Determine the [x, y] coordinate at the center of the cell enclosing the given text.  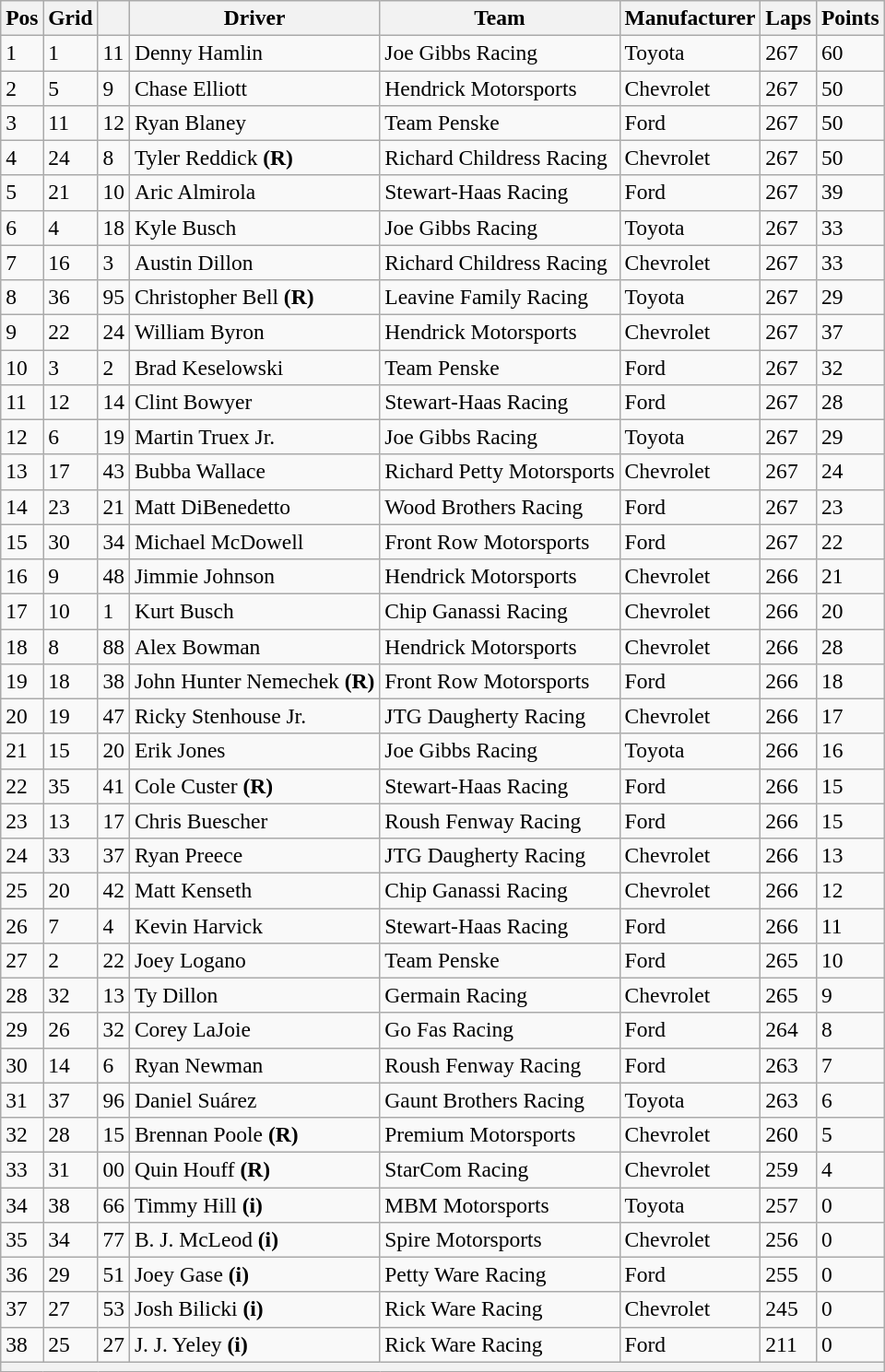
J. J. Yeley (i) [254, 1344]
95 [113, 297]
Laps [789, 18]
77 [113, 1239]
Ryan Blaney [254, 123]
260 [789, 1134]
255 [789, 1274]
Kyle Busch [254, 228]
Ryan Preece [254, 855]
Tyler Reddick (R) [254, 158]
Joey Gase (i) [254, 1274]
Josh Bilicki (i) [254, 1309]
Bubba Wallace [254, 472]
Kevin Harvick [254, 925]
Premium Motorsports [500, 1134]
Gaunt Brothers Racing [500, 1100]
Jimmie Johnson [254, 576]
Kurt Busch [254, 611]
Manufacturer [690, 18]
Matt Kenseth [254, 890]
Spire Motorsports [500, 1239]
Austin Dillon [254, 263]
William Byron [254, 332]
257 [789, 1204]
43 [113, 472]
Denny Hamlin [254, 53]
Brad Keselowski [254, 367]
Alex Bowman [254, 646]
Go Fas Racing [500, 1030]
Matt DiBenedetto [254, 507]
96 [113, 1100]
John Hunter Nemechek (R) [254, 681]
Brennan Poole (R) [254, 1134]
88 [113, 646]
Cole Custer (R) [254, 786]
Joey Logano [254, 960]
256 [789, 1239]
47 [113, 716]
Quin Houff (R) [254, 1169]
Michael McDowell [254, 542]
Chris Buescher [254, 821]
Christopher Bell (R) [254, 297]
Ricky Stenhouse Jr. [254, 716]
48 [113, 576]
Martin Truex Jr. [254, 437]
Grid [70, 18]
41 [113, 786]
60 [850, 53]
Team [500, 18]
245 [789, 1309]
66 [113, 1204]
Ryan Newman [254, 1065]
Points [850, 18]
39 [850, 193]
53 [113, 1309]
259 [789, 1169]
Erik Jones [254, 751]
Germain Racing [500, 995]
Petty Ware Racing [500, 1274]
Leavine Family Racing [500, 297]
Timmy Hill (i) [254, 1204]
Clint Bowyer [254, 402]
Pos [22, 18]
Daniel Suárez [254, 1100]
StarCom Racing [500, 1169]
Wood Brothers Racing [500, 507]
Aric Almirola [254, 193]
Richard Petty Motorsports [500, 472]
51 [113, 1274]
Chase Elliott [254, 88]
211 [789, 1344]
Corey LaJoie [254, 1030]
Ty Dillon [254, 995]
00 [113, 1169]
42 [113, 890]
MBM Motorsports [500, 1204]
Driver [254, 18]
B. J. McLeod (i) [254, 1239]
264 [789, 1030]
